Search for the cell housing the specified text and yield its [X, Y] center coordinate. 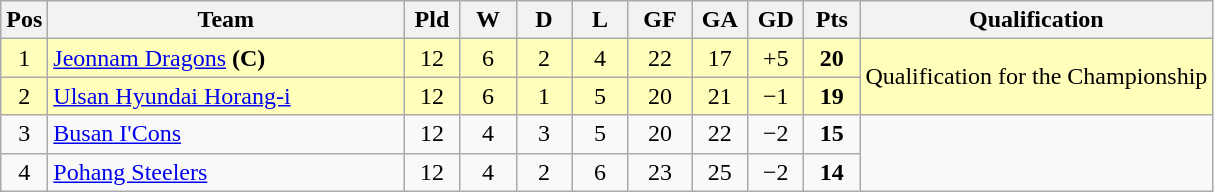
25 [720, 172]
Pld [432, 20]
L [600, 20]
GF [660, 20]
−1 [776, 96]
14 [832, 172]
Pohang Steelers [226, 172]
Qualification [1036, 20]
19 [832, 96]
Team [226, 20]
GD [776, 20]
GA [720, 20]
21 [720, 96]
Jeonnam Dragons (C) [226, 58]
15 [832, 134]
Busan I'Cons [226, 134]
W [488, 20]
Ulsan Hyundai Horang-i [226, 96]
23 [660, 172]
Qualification for the Championship [1036, 77]
+5 [776, 58]
Pos [24, 20]
Pts [832, 20]
17 [720, 58]
D [544, 20]
